Return (X, Y) of the center of cell containing provided text 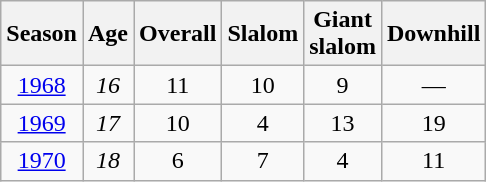
7 (263, 161)
Age (108, 34)
— (433, 85)
Overall (178, 34)
17 (108, 123)
Downhill (433, 34)
6 (178, 161)
19 (433, 123)
16 (108, 85)
18 (108, 161)
Season (42, 34)
1968 (42, 85)
1969 (42, 123)
Giantslalom (343, 34)
Slalom (263, 34)
1970 (42, 161)
13 (343, 123)
9 (343, 85)
